From the cell containing the given text, extract its center point as [X, Y] coordinate. 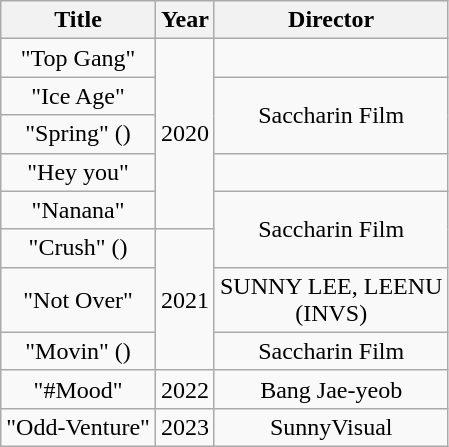
Bang Jae-yeob [330, 389]
"#Mood" [78, 389]
"Nanana" [78, 210]
2021 [184, 300]
SUNNY LEE, LEENU(INVS) [330, 300]
"Odd-Venture" [78, 427]
"Crush" () [78, 248]
"Top Gang" [78, 58]
2020 [184, 134]
2022 [184, 389]
"Spring" () [78, 134]
"Movin" () [78, 351]
Year [184, 20]
Title [78, 20]
"Ice Age" [78, 96]
"Not Over" [78, 300]
2023 [184, 427]
"Hey you" [78, 172]
SunnyVisual [330, 427]
Director [330, 20]
